Scan for the cell matching the given text and deliver its [X, Y] coordinate at center. 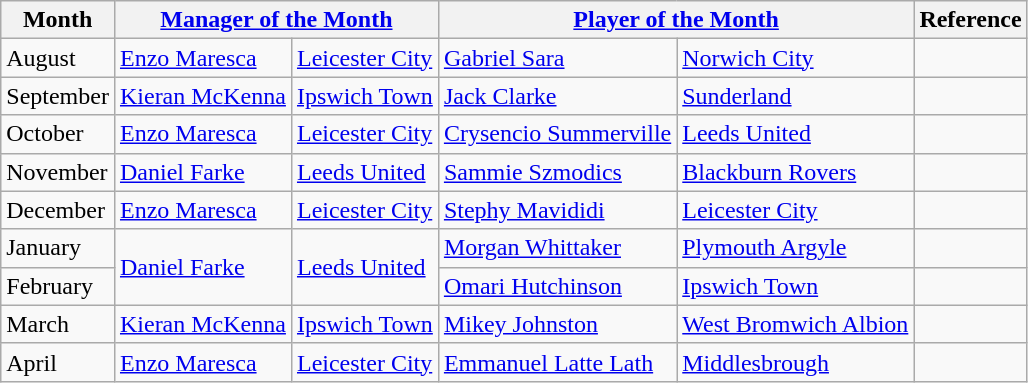
August [58, 58]
November [58, 172]
Mikey Johnston [557, 324]
Omari Hutchinson [557, 286]
September [58, 96]
Player of the Month [676, 20]
Gabriel Sara [557, 58]
Jack Clarke [557, 96]
April [58, 362]
January [58, 248]
Sammie Szmodics [557, 172]
Norwich City [796, 58]
December [58, 210]
Emmanuel Latte Lath [557, 362]
Plymouth Argyle [796, 248]
March [58, 324]
Sunderland [796, 96]
February [58, 286]
West Bromwich Albion [796, 324]
October [58, 134]
Stephy Mavididi [557, 210]
Crysencio Summerville [557, 134]
Reference [970, 20]
Blackburn Rovers [796, 172]
Middlesbrough [796, 362]
Month [58, 20]
Morgan Whittaker [557, 248]
Manager of the Month [276, 20]
